Detect which cell encompasses the target text, then output its [x, y] center coordinate. 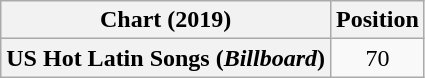
Chart (2019) [166, 20]
US Hot Latin Songs (Billboard) [166, 58]
70 [378, 58]
Position [378, 20]
